Output the (x, y) coordinate of the center of the cell containing the given text.  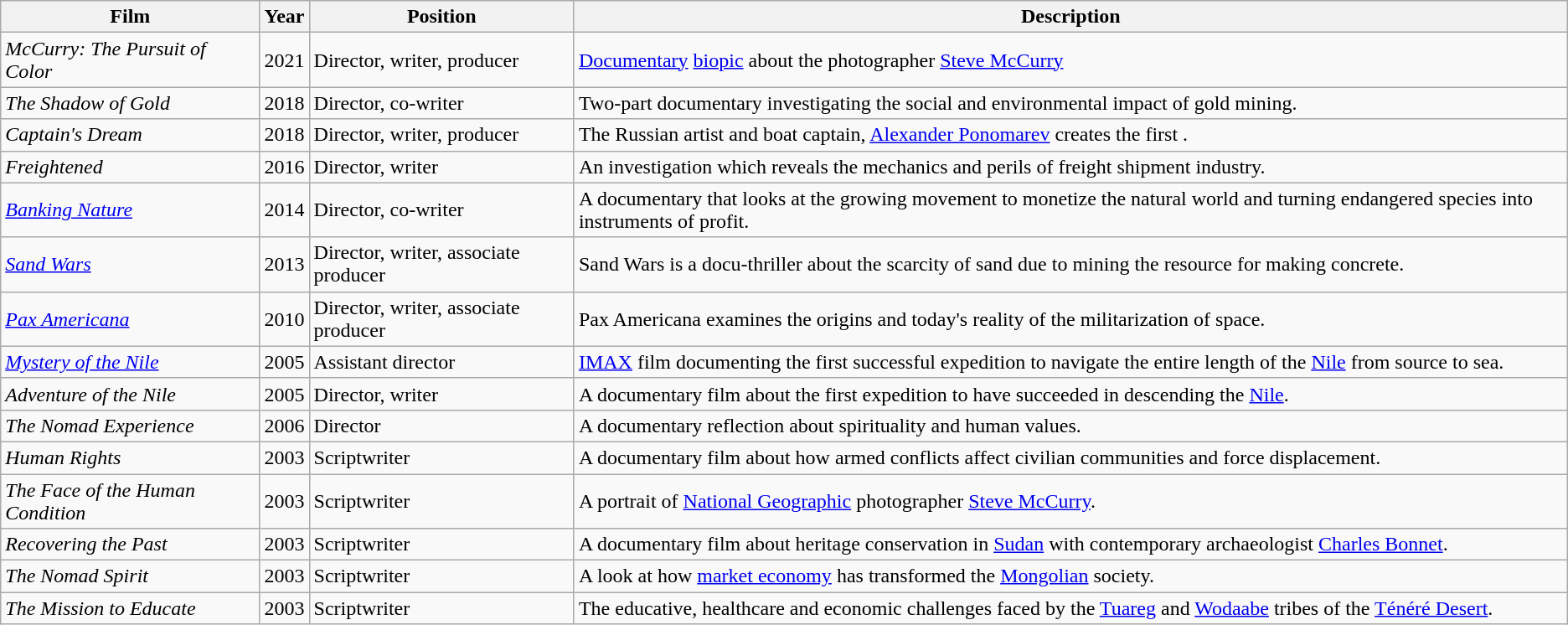
Mystery of the Nile (131, 362)
Recovering the Past (131, 545)
Sand Wars is a docu-thriller about the scarcity of sand due to mining the resource for making concrete. (1070, 265)
Documentary biopic about the photographer Steve McCurry (1070, 60)
A documentary film about how armed conflicts affect civilian communities and force displacement. (1070, 457)
An investigation which reveals the mechanics and perils of freight shipment industry. (1070, 167)
Director (441, 426)
A documentary that looks at the growing movement to monetize the natural world and turning endangered species into instruments of profit. (1070, 209)
Pax Americana (131, 318)
Position (441, 17)
Assistant director (441, 362)
Freightened (131, 167)
Human Rights (131, 457)
The Face of the Human Condition (131, 501)
Two-part documentary investigating the social and environmental impact of gold mining. (1070, 103)
Description (1070, 17)
The educative, healthcare and economic challenges faced by the Tuareg and Wodaabe tribes of the Ténéré Desert. (1070, 608)
Adventure of the Nile (131, 394)
2006 (285, 426)
Captain's Dream (131, 135)
The Nomad Experience (131, 426)
The Mission to Educate (131, 608)
The Nomad Spirit (131, 576)
Year (285, 17)
2013 (285, 265)
Film (131, 17)
A documentary film about heritage conservation in Sudan with contemporary archaeologist Charles Bonnet. (1070, 545)
A look at how market economy has transformed the Mongolian society. (1070, 576)
McCurry: The Pursuit of Color (131, 60)
A documentary reflection about spirituality and human values. (1070, 426)
A documentary film about the first expedition to have succeeded in descending the Nile. (1070, 394)
The Russian artist and boat captain, Alexander Ponomarev creates the first . (1070, 135)
2014 (285, 209)
2021 (285, 60)
Pax Americana examines the origins and today's reality of the militarization of space. (1070, 318)
2010 (285, 318)
Sand Wars (131, 265)
Banking Nature (131, 209)
The Shadow of Gold (131, 103)
A portrait of National Geographic photographer Steve McCurry. (1070, 501)
IMAX film documenting the first successful expedition to navigate the entire length of the Nile from source to sea. (1070, 362)
2016 (285, 167)
